Return the [x, y] coordinate for the center point of the cell that contains the specified text.  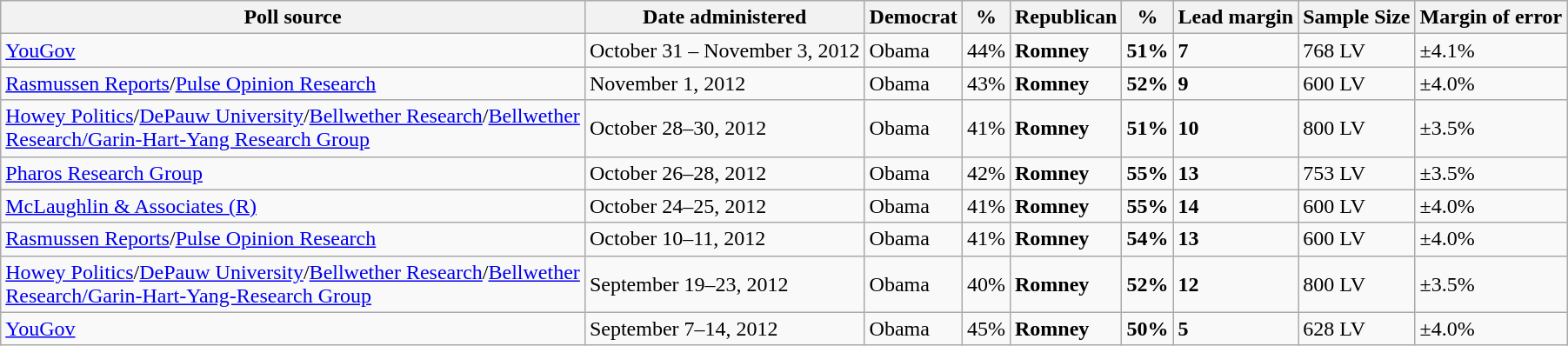
Sample Size [1357, 17]
McLaughlin & Associates (R) [293, 206]
October 26–28, 2012 [724, 173]
September 19–23, 2012 [724, 283]
768 LV [1357, 50]
43% [986, 83]
±4.1% [1491, 50]
5 [1236, 329]
October 31 – November 3, 2012 [724, 50]
Howey Politics/DePauw University/Bellwether Research/BellwetherResearch/Garin-Hart-Yang Research Group [293, 129]
9 [1236, 83]
40% [986, 283]
50% [1148, 329]
Howey Politics/DePauw University/Bellwether Research/BellwetherResearch/Garin-Hart-Yang-Research Group [293, 283]
42% [986, 173]
44% [986, 50]
10 [1236, 129]
753 LV [1357, 173]
October 10–11, 2012 [724, 239]
October 24–25, 2012 [724, 206]
Poll source [293, 17]
14 [1236, 206]
November 1, 2012 [724, 83]
628 LV [1357, 329]
7 [1236, 50]
45% [986, 329]
Lead margin [1236, 17]
October 28–30, 2012 [724, 129]
54% [1148, 239]
Date administered [724, 17]
Pharos Research Group [293, 173]
Republican [1065, 17]
12 [1236, 283]
Margin of error [1491, 17]
September 7–14, 2012 [724, 329]
Democrat [913, 17]
